Output the (x, y) coordinate of the center of the cell containing the given text.  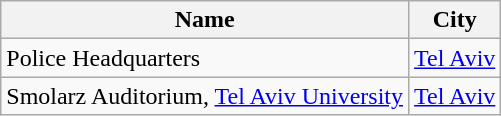
Police Headquarters (205, 58)
City (455, 20)
Name (205, 20)
Smolarz Auditorium, Tel Aviv University (205, 96)
